Detect which cell encompasses the target text, then output its (x, y) center coordinate. 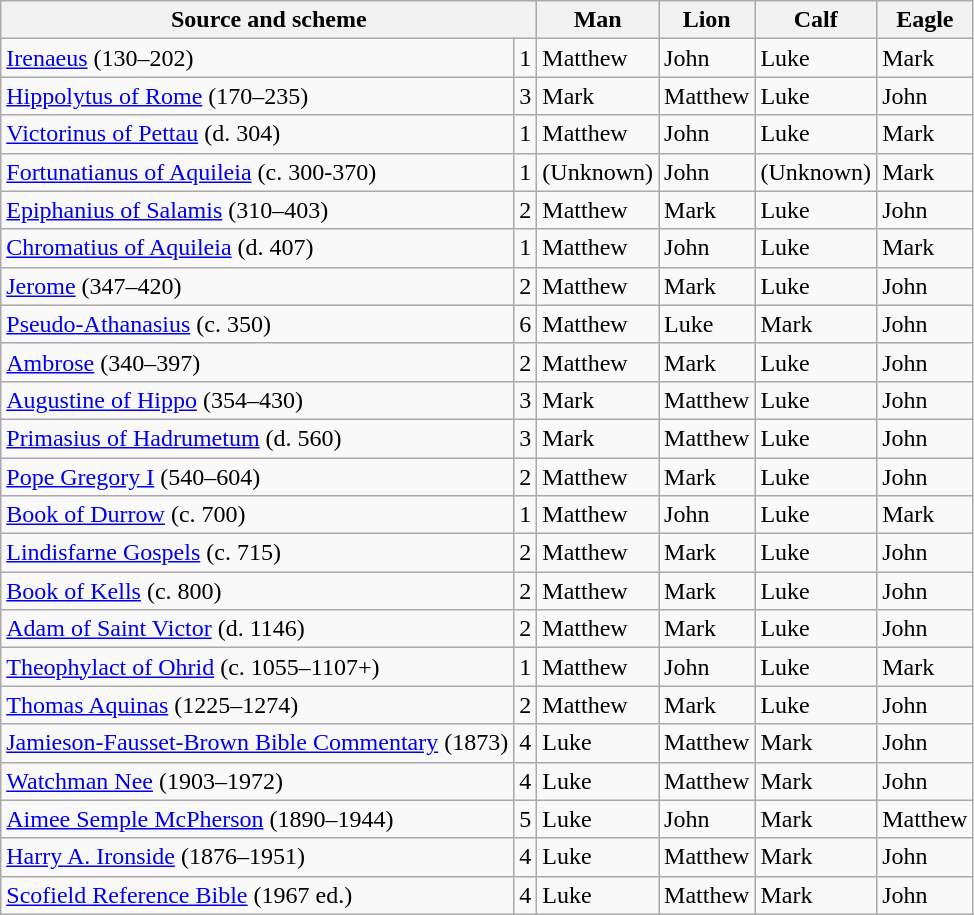
Pope Gregory I (540–604) (258, 477)
Jerome (347–420) (258, 286)
Man (598, 20)
Chromatius of Aquileia (d. 407) (258, 248)
Victorinus of Pettau (d. 304) (258, 134)
Watchman Nee (1903–1972) (258, 781)
Source and scheme (269, 20)
Thomas Aquinas (1225–1274) (258, 705)
Book of Durrow (c. 700) (258, 515)
Augustine of Hippo (354–430) (258, 400)
Hippolytus of Rome (170–235) (258, 96)
Scofield Reference Bible (1967 ed.) (258, 895)
Calf (816, 20)
Theophylact of Ohrid (c. 1055–1107+) (258, 667)
Lindisfarne Gospels (c. 715) (258, 553)
Harry A. Ironside (1876–1951) (258, 857)
Primasius of Hadrumetum (d. 560) (258, 438)
Ambrose (340–397) (258, 362)
Book of Kells (c. 800) (258, 591)
5 (526, 819)
Epiphanius of Salamis (310–403) (258, 210)
Jamieson-Fausset-Brown Bible Commentary (1873) (258, 743)
Irenaeus (130–202) (258, 58)
Lion (707, 20)
Adam of Saint Victor (d. 1146) (258, 629)
6 (526, 324)
Pseudo-Athanasius (c. 350) (258, 324)
Fortunatianus of Aquileia (c. 300-370) (258, 172)
Aimee Semple McPherson (1890–1944) (258, 819)
Eagle (925, 20)
